Provide the (x, y) coordinate of the cell's center where the given text is located.  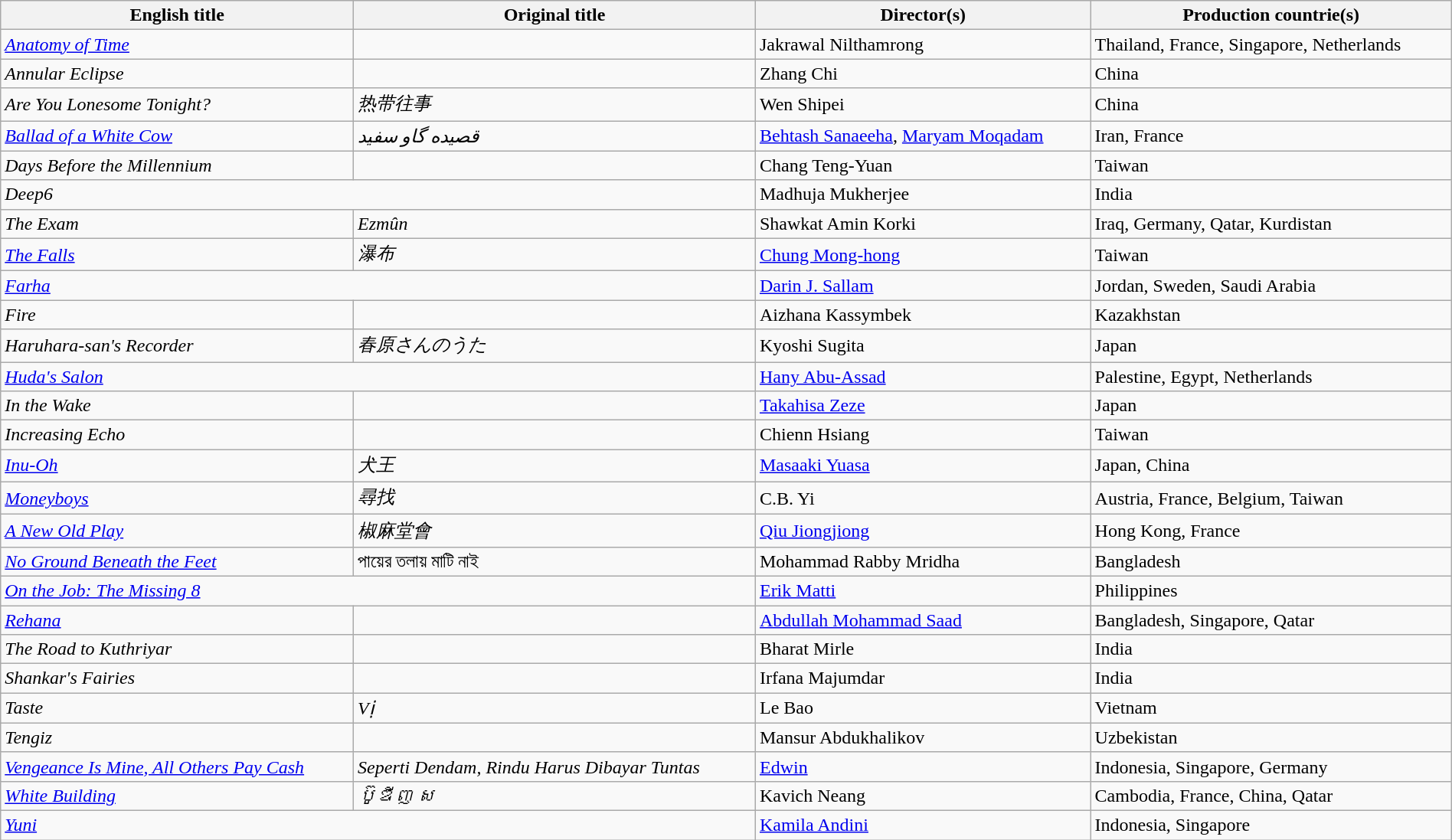
Hany Abu-Assad (923, 376)
Bharat Mirle (923, 649)
Japan, China (1271, 466)
Ballad of a White Cow (178, 136)
Shawkat Amin Korki (923, 224)
Aizhana Kassymbek (923, 315)
Behtash Sanaeeha, Maryam Moqadam (923, 136)
White Building (178, 796)
Fire (178, 315)
ប៊ូឌីញ ស (554, 796)
Tengiz (178, 737)
A New Old Play (178, 531)
Iran, France (1271, 136)
热带往事 (554, 104)
Bangladesh (1271, 561)
春原さんのうた (554, 346)
Vengeance Is Mine, All Others Pay Cash (178, 766)
Iraq, Germany, Qatar, Kurdistan (1271, 224)
Indonesia, Singapore, Germany (1271, 766)
قصیده گاو سفید (554, 136)
Days Before the Millennium (178, 165)
Rehana (178, 619)
Kyoshi Sugita (923, 346)
Annular Eclipse (178, 74)
Are You Lonesome Tonight? (178, 104)
Haruhara-san's Recorder (178, 346)
瀑布 (554, 254)
Yuni (378, 825)
Kazakhstan (1271, 315)
Shankar's Fairies (178, 678)
Qiu Jiongjiong (923, 531)
Chienn Hsiang (923, 435)
Kavich Neang (923, 796)
Uzbekistan (1271, 737)
Takahisa Zeze (923, 406)
Madhuja Mukherjee (923, 194)
Irfana Majumdar (923, 678)
Le Bao (923, 708)
On the Job: The Missing 8 (378, 590)
Jakrawal Nilthamrong (923, 44)
Zhang Chi (923, 74)
Jordan, Sweden, Saudi Arabia (1271, 286)
Farha (378, 286)
Bangladesh, Singapore, Qatar (1271, 619)
Vietnam (1271, 708)
Inu-Oh (178, 466)
Anatomy of Time (178, 44)
Original title (554, 15)
Philippines (1271, 590)
尋找 (554, 498)
Abdullah Mohammad Saad (923, 619)
The Exam (178, 224)
Mohammad Rabby Mridha (923, 561)
Seperti Dendam, Rindu Harus Dibayar Tuntas (554, 766)
Production countrie(s) (1271, 15)
Edwin (923, 766)
The Falls (178, 254)
Wen Shipei (923, 104)
Kamila Andini (923, 825)
Deep6 (378, 194)
Austria, France, Belgium, Taiwan (1271, 498)
The Road to Kuthriyar (178, 649)
C.B. Yi (923, 498)
No Ground Beneath the Feet (178, 561)
In the Wake (178, 406)
Taste (178, 708)
椒麻堂會 (554, 531)
Ezmûn (554, 224)
Chung Mong-hong (923, 254)
Mansur Abdukhalikov (923, 737)
Cambodia, France, China, Qatar (1271, 796)
Director(s) (923, 15)
Indonesia, Singapore (1271, 825)
Darin J. Sallam (923, 286)
Huda's Salon (378, 376)
犬王 (554, 466)
Vị (554, 708)
Palestine, Egypt, Netherlands (1271, 376)
Moneyboys (178, 498)
Erik Matti (923, 590)
Thailand, France, Singapore, Netherlands (1271, 44)
Chang Teng-Yuan (923, 165)
English title (178, 15)
Masaaki Yuasa (923, 466)
Increasing Echo (178, 435)
Hong Kong, France (1271, 531)
পায়ের তলায় মাটি নাই (554, 561)
